From the cell containing the given text, extract its center point as [X, Y] coordinate. 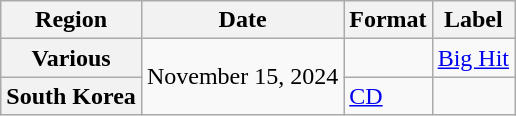
Big Hit [473, 58]
Various [72, 58]
CD [388, 96]
November 15, 2024 [242, 77]
Date [242, 20]
Region [72, 20]
Format [388, 20]
South Korea [72, 96]
Label [473, 20]
